Scan for the cell matching the given text and deliver its [X, Y] coordinate at center. 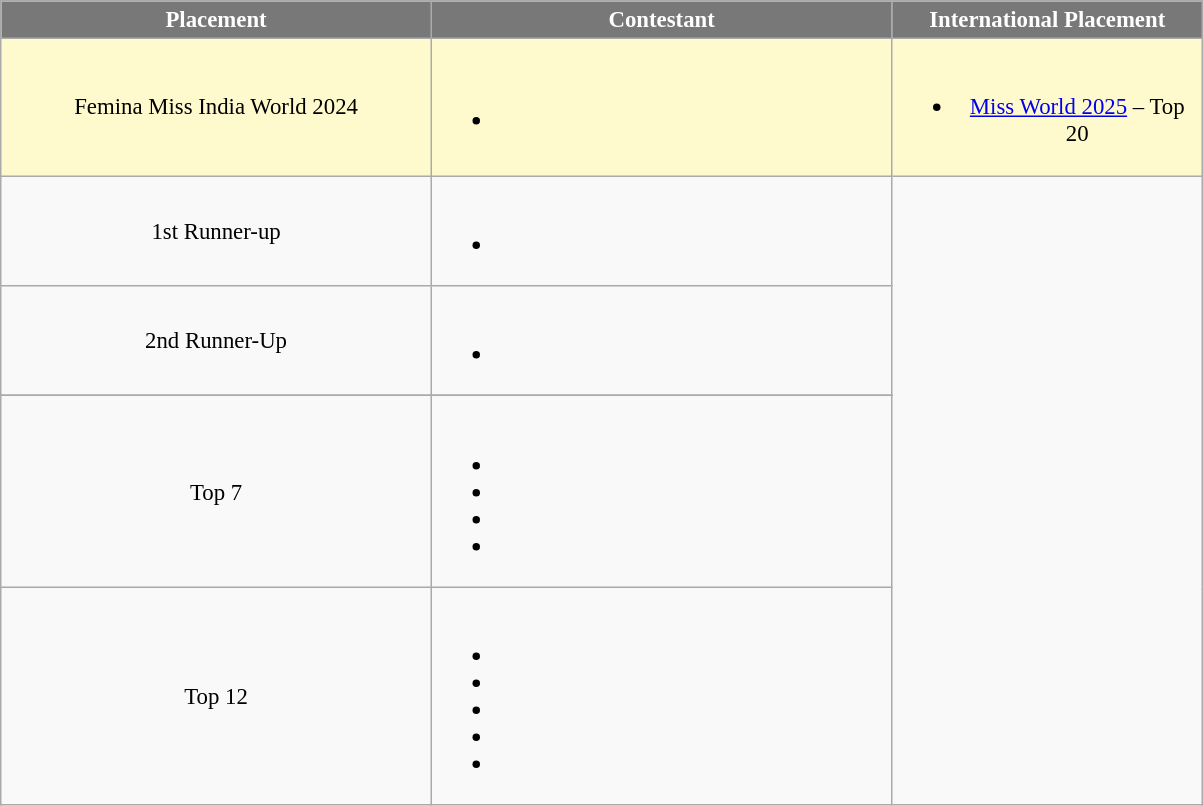
Contestant [662, 20]
Top 7 [216, 492]
2nd Runner-Up [216, 341]
1st Runner-up [216, 231]
Femina Miss India World 2024 [216, 108]
International Placement [1048, 20]
Placement [216, 20]
Miss World 2025 – Top 20 [1048, 108]
Top 12 [216, 696]
